Pinpoint the cell where the given text exists, returning its [x, y] midpoint coordinate. 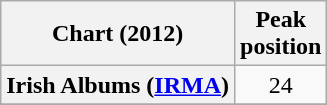
Peakposition [281, 34]
Irish Albums (IRMA) [118, 85]
24 [281, 85]
Chart (2012) [118, 34]
